Capture the cell that displays the provided text and extract its (x, y) central coordinate. 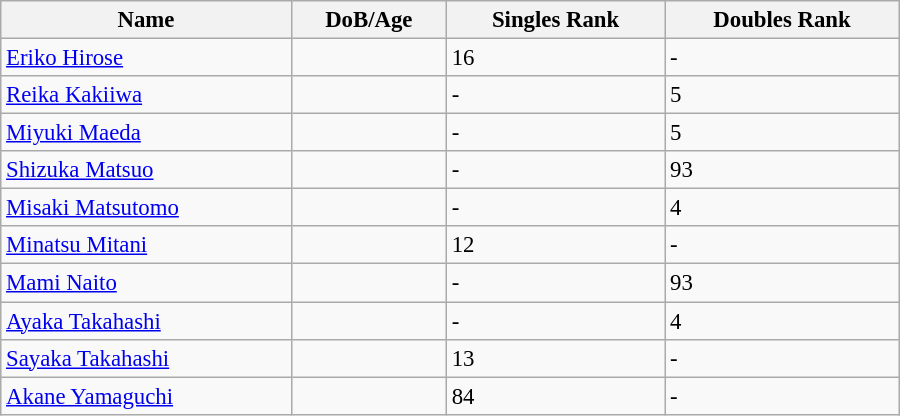
Akane Yamaguchi (146, 396)
Shizuka Matsuo (146, 170)
Mami Naito (146, 283)
Eriko Hirose (146, 58)
Ayaka Takahashi (146, 321)
Doubles Rank (782, 20)
84 (555, 396)
Reika Kakiiwa (146, 95)
16 (555, 58)
Singles Rank (555, 20)
DoB/Age (368, 20)
12 (555, 245)
Miyuki Maeda (146, 133)
Sayaka Takahashi (146, 358)
Minatsu Mitani (146, 245)
13 (555, 358)
Name (146, 20)
Misaki Matsutomo (146, 208)
